Find where the given text appears and provide that cell's center as [x, y] coordinate. 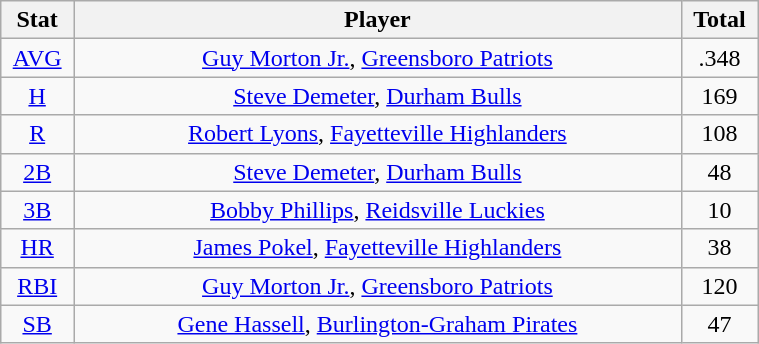
.348 [719, 58]
Bobby Phillips, Reidsville Luckies [378, 210]
Stat [38, 20]
2B [38, 172]
Total [719, 20]
Robert Lyons, Fayetteville Highlanders [378, 134]
3B [38, 210]
169 [719, 96]
H [38, 96]
47 [719, 324]
RBI [38, 286]
AVG [38, 58]
James Pokel, Fayetteville Highlanders [378, 248]
HR [38, 248]
108 [719, 134]
Gene Hassell, Burlington-Graham Pirates [378, 324]
SB [38, 324]
38 [719, 248]
10 [719, 210]
48 [719, 172]
120 [719, 286]
Player [378, 20]
R [38, 134]
